Find where the given text appears and provide that cell's center as [x, y] coordinate. 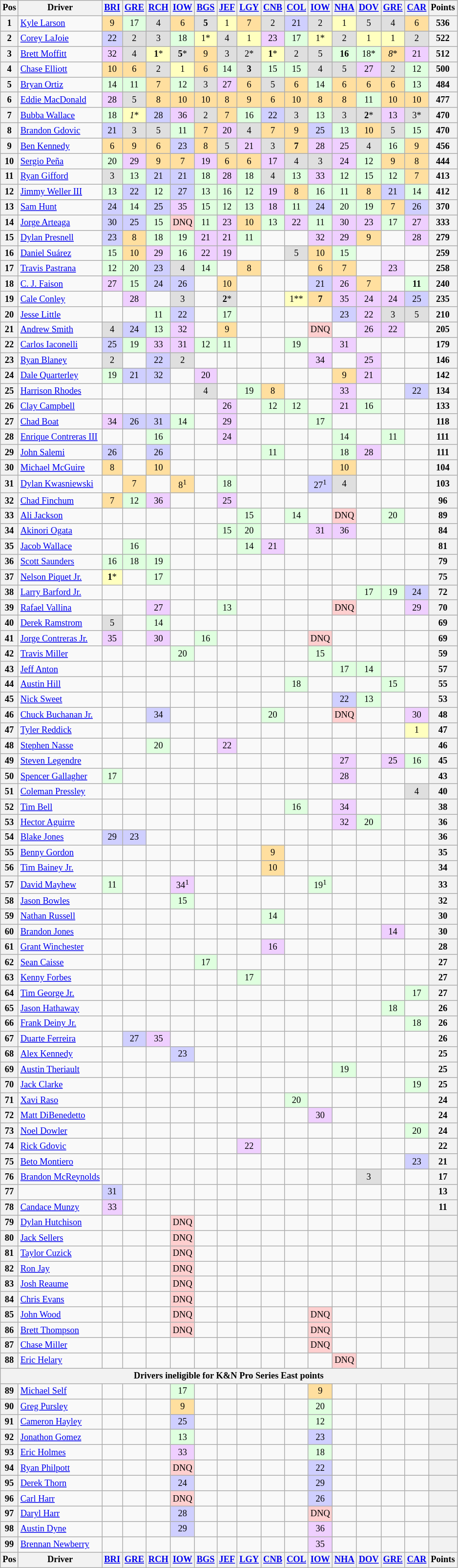
Jesse Little [60, 315]
Austin Dyne [60, 1529]
68 [10, 1054]
18* [369, 54]
Taylor Cuzick [60, 1253]
Chase Miller [60, 1345]
Daryl Harr [60, 1514]
522 [443, 39]
512 [443, 54]
Carlos Iaconelli [60, 345]
37 [10, 577]
5* [183, 54]
Michael McGuire [60, 468]
Dylan Kwasniewski [60, 484]
Carl Harr [60, 1499]
41 [10, 638]
52 [10, 807]
Jason Bowles [60, 901]
Kenny Forbes [60, 978]
Derek Thorn [60, 1483]
Nelson Piquet Jr. [60, 577]
Josh Reaume [60, 1284]
Chris Evans [60, 1299]
65 [10, 1008]
Eric Helary [60, 1361]
333 [443, 223]
103 [443, 484]
413 [443, 177]
118 [443, 422]
Tyler Reddick [60, 731]
Michael Self [60, 1391]
Scott Saunders [60, 562]
104 [443, 468]
Nathan Russell [60, 916]
Dylan Presnell [60, 237]
Jeff Anton [60, 669]
63 [10, 978]
78 [10, 1208]
95 [10, 1483]
Jacob Wallace [60, 546]
Travis Miller [60, 654]
Stephen Nasse [60, 745]
Dylan Hutchison [60, 1223]
74 [10, 1146]
259 [443, 253]
John Wood [60, 1315]
Grant Winchester [60, 947]
210 [443, 315]
Bubba Wallace [60, 115]
Harrison Rhodes [60, 391]
Akinori Ogata [60, 531]
Noel Dowler [60, 1131]
42 [10, 654]
Brandon McReynolds [60, 1177]
133 [443, 406]
60 [10, 932]
477 [443, 100]
Kyle Larson [60, 23]
341 [183, 885]
500 [443, 69]
61 [10, 947]
Beto Montiero [60, 1162]
Jorge Contreras Jr. [60, 638]
Ali Jackson [60, 516]
Tim George Jr. [60, 993]
Eddie MacDonald [60, 100]
90 [10, 1407]
Brett Moffitt [60, 54]
Ryan Gifford [60, 177]
370 [443, 207]
Duarte Ferreira [60, 1038]
64 [10, 993]
484 [443, 85]
142 [443, 376]
91 [10, 1421]
179 [443, 345]
444 [443, 161]
Blake Jones [60, 837]
Chase Elliott [60, 69]
44 [10, 685]
54 [10, 837]
Cameron Hayley [60, 1421]
Larry Barford Jr. [60, 592]
Enrique Contreras III [60, 437]
Jonathon Gomez [60, 1437]
Brett Thompson [60, 1330]
67 [10, 1038]
80 [10, 1238]
56 [10, 869]
85 [10, 1315]
Andrew Smith [60, 330]
Steven Legendre [60, 761]
50 [10, 777]
62 [10, 962]
Sam Hunt [60, 207]
71 [10, 1100]
Benny Gordon [60, 853]
Rafael Vallina [60, 608]
Chad Boat [60, 422]
Sean Caisse [60, 962]
Matt DiBenedetto [60, 1116]
Candace Munzy [60, 1208]
94 [10, 1467]
82 [10, 1269]
49 [10, 761]
97 [10, 1514]
3* [417, 115]
134 [443, 391]
Sergio Peña [60, 161]
Chuck Buchanan Jr. [60, 715]
88 [10, 1361]
Brennan Newberry [60, 1545]
Brandon Jones [60, 932]
Ryan Blaney [60, 360]
98 [10, 1529]
Frank Deiny Jr. [60, 1024]
Jack Clarke [60, 1085]
Travis Pastrana [60, 269]
Ron Jay [60, 1269]
Xavi Raso [60, 1100]
235 [443, 299]
83 [10, 1284]
279 [443, 237]
Cale Conley [60, 299]
C. J. Faison [60, 284]
Tim Bainey Jr. [60, 869]
87 [10, 1345]
Spencer Gallagher [60, 777]
271 [320, 484]
456 [443, 146]
51 [10, 791]
Drivers ineligible for K&N Pro Series East points [229, 1376]
Corey LaJoie [60, 39]
240 [443, 284]
93 [10, 1453]
66 [10, 1024]
Alex Kennedy [60, 1054]
77 [10, 1192]
8* [393, 54]
536 [443, 23]
92 [10, 1437]
258 [443, 269]
Chad Finchum [60, 500]
Eric Holmes [60, 1453]
39 [10, 608]
86 [10, 1330]
Dale Quarterley [60, 376]
76 [10, 1177]
Derek Ramstrom [60, 623]
Brandon Gdovic [60, 131]
Greg Pursley [60, 1407]
412 [443, 191]
1** [296, 299]
73 [10, 1131]
Daniel Suárez [60, 253]
Bryan Ortiz [60, 85]
Hector Aguirre [60, 823]
John Salemi [60, 452]
Jorge Arteaga [60, 223]
Coleman Pressley [60, 791]
99 [10, 1545]
Tim Bell [60, 807]
Jimmy Weller III [60, 191]
Clay Campbell [60, 406]
Jack Sellers [60, 1238]
Nick Sweet [60, 699]
Rick Gdovic [60, 1146]
205 [443, 330]
Ryan Philpott [60, 1467]
58 [10, 901]
Austin Theriault [60, 1070]
146 [443, 360]
Ben Kennedy [60, 146]
Austin Hill [60, 685]
Jason Hathaway [60, 1008]
David Mayhew [60, 885]
191 [320, 885]
